Pinpoint the cell where the given text exists, returning its [x, y] midpoint coordinate. 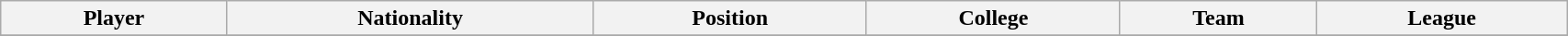
Nationality [410, 18]
League [1442, 18]
Team [1218, 18]
Player [114, 18]
College [993, 18]
Position [729, 18]
